Scan for the cell matching the given text and deliver its (x, y) coordinate at center. 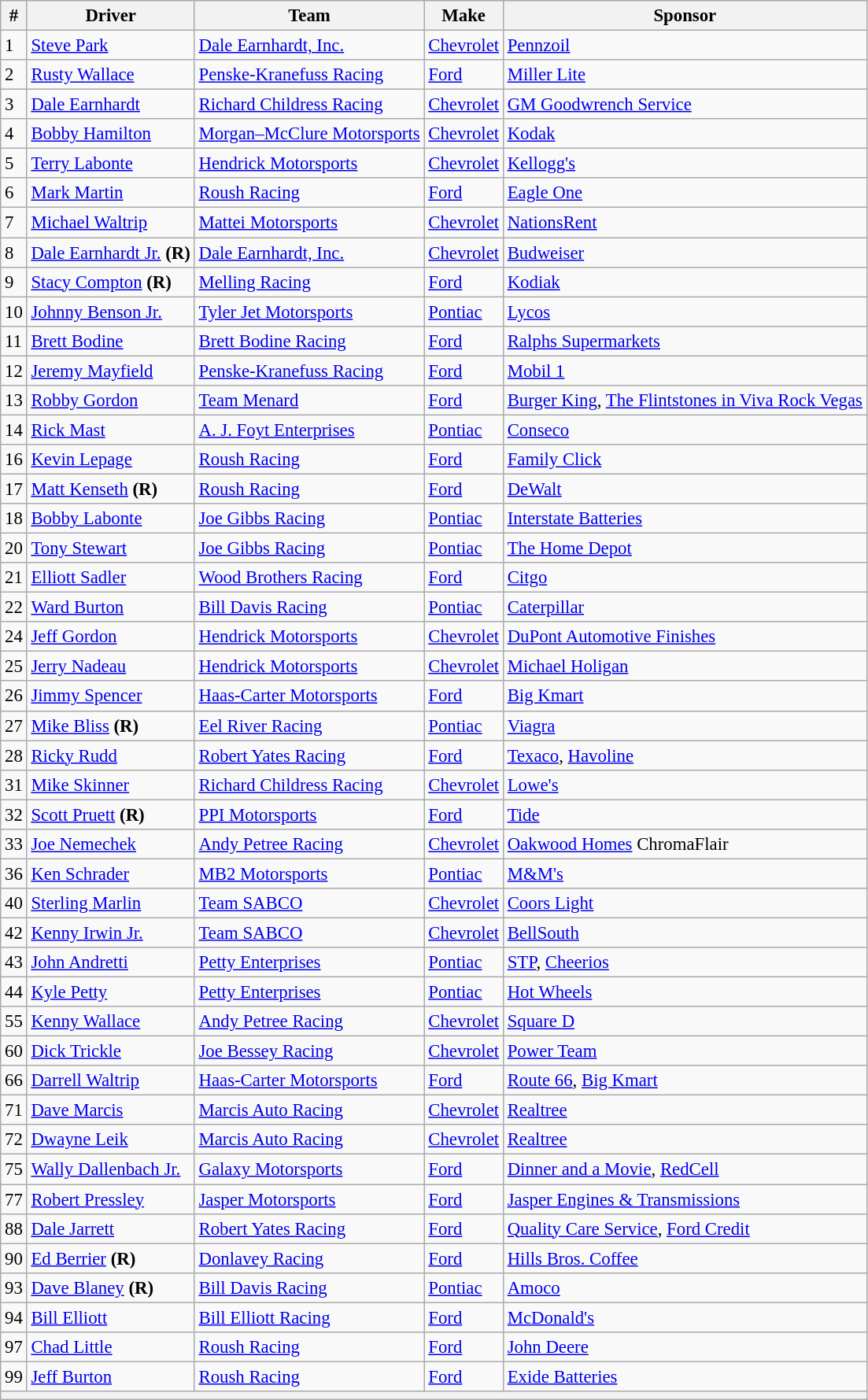
Dick Trickle (110, 1051)
Citgo (685, 578)
60 (14, 1051)
Steve Park (110, 46)
Square D (685, 1021)
Melling Racing (309, 282)
Robert Pressley (110, 1199)
Bobby Labonte (110, 519)
NationsRent (685, 223)
Dave Blaney (R) (110, 1287)
21 (14, 578)
Galaxy Motorsports (309, 1169)
Kodak (685, 134)
Ricky Rudd (110, 755)
Mike Skinner (110, 785)
Texaco, Havoline (685, 755)
97 (14, 1347)
# (14, 16)
Kodiak (685, 282)
John Andretti (110, 962)
36 (14, 874)
Dale Jarrett (110, 1228)
24 (14, 637)
Stacy Compton (R) (110, 282)
Pennzoil (685, 46)
Tide (685, 815)
Kevin Lepage (110, 460)
Kellogg's (685, 164)
Rick Mast (110, 430)
2 (14, 75)
Tyler Jet Motorsports (309, 312)
Jeff Burton (110, 1376)
Dinner and a Movie, RedCell (685, 1169)
Wally Dallenbach Jr. (110, 1169)
Burger King, The Flintstones in Viva Rock Vegas (685, 401)
40 (14, 903)
Eel River Racing (309, 726)
DeWalt (685, 489)
Mark Martin (110, 193)
Jeff Gordon (110, 637)
Sterling Marlin (110, 903)
71 (14, 1110)
BellSouth (685, 933)
Terry Labonte (110, 164)
Coors Light (685, 903)
McDonald's (685, 1317)
DuPont Automotive Finishes (685, 637)
18 (14, 519)
STP, Cheerios (685, 962)
Joe Bessey Racing (309, 1051)
Dale Earnhardt Jr. (R) (110, 253)
Jasper Engines & Transmissions (685, 1199)
72 (14, 1140)
Brett Bodine Racing (309, 341)
Route 66, Big Kmart (685, 1080)
16 (14, 460)
12 (14, 371)
Budweiser (685, 253)
Matt Kenseth (R) (110, 489)
1 (14, 46)
Driver (110, 16)
3 (14, 105)
11 (14, 341)
6 (14, 193)
4 (14, 134)
Bill Elliott (110, 1317)
Family Click (685, 460)
9 (14, 282)
Power Team (685, 1051)
Lowe's (685, 785)
Jeremy Mayfield (110, 371)
Wood Brothers Racing (309, 578)
5 (14, 164)
42 (14, 933)
55 (14, 1021)
44 (14, 992)
Jasper Motorsports (309, 1199)
Team (309, 16)
Chad Little (110, 1347)
Dwayne Leik (110, 1140)
Brett Bodine (110, 341)
Exide Batteries (685, 1376)
Quality Care Service, Ford Credit (685, 1228)
93 (14, 1287)
PPI Motorsports (309, 815)
Oakwood Homes ChromaFlair (685, 844)
28 (14, 755)
Big Kmart (685, 696)
Interstate Batteries (685, 519)
John Deere (685, 1347)
Kenny Wallace (110, 1021)
Amoco (685, 1287)
Darrell Waltrip (110, 1080)
Mattei Motorsports (309, 223)
GM Goodwrench Service (685, 105)
Sponsor (685, 16)
17 (14, 489)
Jimmy Spencer (110, 696)
The Home Depot (685, 549)
Robby Gordon (110, 401)
22 (14, 608)
Dale Earnhardt (110, 105)
Hills Bros. Coffee (685, 1258)
Michael Waltrip (110, 223)
Mike Bliss (R) (110, 726)
75 (14, 1169)
77 (14, 1199)
Caterpillar (685, 608)
Viagra (685, 726)
Morgan–McClure Motorsports (309, 134)
Hot Wheels (685, 992)
33 (14, 844)
43 (14, 962)
Ken Schrader (110, 874)
Make (464, 16)
Donlavey Racing (309, 1258)
8 (14, 253)
10 (14, 312)
Lycos (685, 312)
Rusty Wallace (110, 75)
Michael Holigan (685, 667)
Kenny Irwin Jr. (110, 933)
94 (14, 1317)
Tony Stewart (110, 549)
Joe Nemechek (110, 844)
20 (14, 549)
Dave Marcis (110, 1110)
Ed Berrier (R) (110, 1258)
66 (14, 1080)
Elliott Sadler (110, 578)
Johnny Benson Jr. (110, 312)
26 (14, 696)
Team Menard (309, 401)
MB2 Motorsports (309, 874)
Mobil 1 (685, 371)
M&M's (685, 874)
Conseco (685, 430)
88 (14, 1228)
Ward Burton (110, 608)
14 (14, 430)
Bill Elliott Racing (309, 1317)
Eagle One (685, 193)
99 (14, 1376)
Miller Lite (685, 75)
32 (14, 815)
90 (14, 1258)
A. J. Foyt Enterprises (309, 430)
31 (14, 785)
Bobby Hamilton (110, 134)
Kyle Petty (110, 992)
Ralphs Supermarkets (685, 341)
7 (14, 223)
Jerry Nadeau (110, 667)
Scott Pruett (R) (110, 815)
25 (14, 667)
13 (14, 401)
27 (14, 726)
